Determine the (X, Y) coordinate at the center of the cell enclosing the given text.  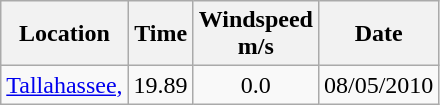
08/05/2010 (378, 85)
Location (64, 34)
Windspeedm/s (256, 34)
19.89 (160, 85)
0.0 (256, 85)
Time (160, 34)
Date (378, 34)
Tallahassee, (64, 85)
